Extract the (X, Y) coordinate from the center of the cell holding the provided text.  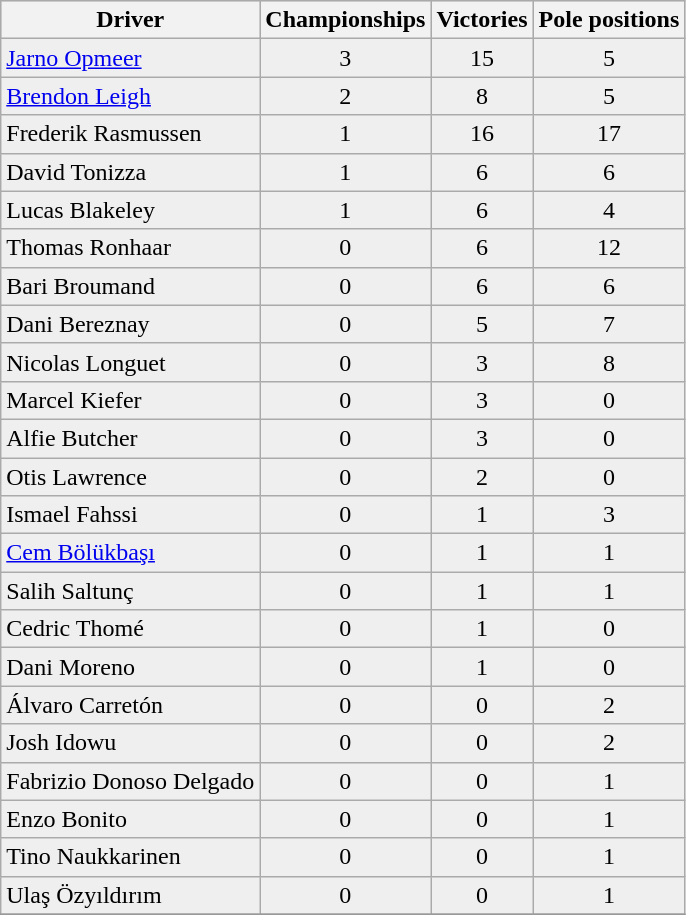
16 (482, 134)
Frederik Rasmussen (130, 134)
Alfie Butcher (130, 438)
Ismael Fahssi (130, 515)
Fabrizio Donoso Delgado (130, 781)
David Tonizza (130, 172)
Ulaş Özyıldırım (130, 895)
Tino Naukkarinen (130, 857)
Lucas Blakeley (130, 210)
Marcel Kiefer (130, 400)
Driver (130, 20)
12 (609, 248)
Jarno Opmeer (130, 58)
Dani Bereznay (130, 324)
Brendon Leigh (130, 96)
17 (609, 134)
Salih Saltunç (130, 591)
Victories (482, 20)
Álvaro Carretón (130, 705)
4 (609, 210)
Josh Idowu (130, 743)
Pole positions (609, 20)
Thomas Ronhaar (130, 248)
Enzo Bonito (130, 819)
Nicolas Longuet (130, 362)
Cedric Thomé (130, 629)
Otis Lawrence (130, 477)
Dani Moreno (130, 667)
Bari Broumand (130, 286)
Cem Bölükbaşı (130, 553)
7 (609, 324)
Championships (346, 20)
15 (482, 58)
